Pinpoint the cell where the given text exists, returning its (x, y) midpoint coordinate. 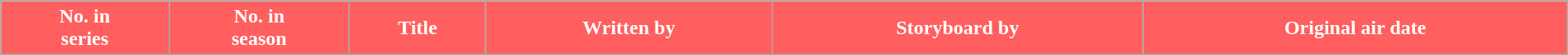
Title (418, 28)
Written by (629, 28)
Storyboard by (958, 28)
No. inseason (259, 28)
Original air date (1355, 28)
No. inseries (84, 28)
